Determine the [x, y] coordinate at the center of the cell enclosing the given text.  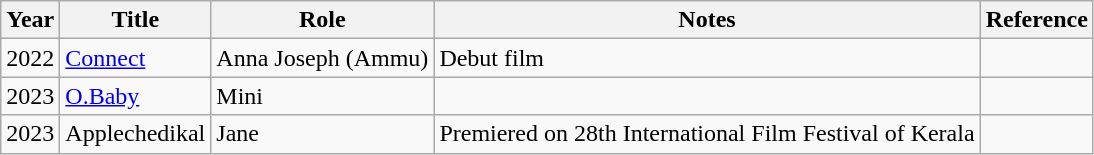
Premiered on 28th International Film Festival of Kerala [707, 134]
Jane [322, 134]
2022 [30, 58]
Reference [1036, 20]
Applechedikal [136, 134]
Year [30, 20]
O.Baby [136, 96]
Role [322, 20]
Debut film [707, 58]
Notes [707, 20]
Title [136, 20]
Mini [322, 96]
Anna Joseph (Ammu) [322, 58]
Connect [136, 58]
